Extract the (X, Y) coordinate from the center of the cell holding the provided text.  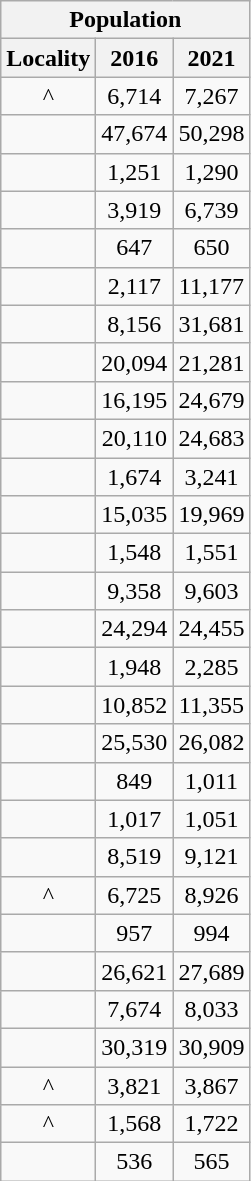
10,852 (134, 705)
565 (212, 1162)
8,156 (134, 324)
24,294 (134, 629)
1,251 (134, 172)
7,267 (212, 96)
26,082 (212, 743)
30,319 (134, 1047)
1,017 (134, 819)
2016 (134, 58)
1,674 (134, 477)
849 (134, 781)
1,051 (212, 819)
19,969 (212, 515)
8,926 (212, 895)
2021 (212, 58)
24,679 (212, 400)
7,674 (134, 1009)
26,621 (134, 971)
650 (212, 248)
2,285 (212, 667)
20,110 (134, 438)
1,548 (134, 553)
Population (126, 20)
957 (134, 933)
16,195 (134, 400)
50,298 (212, 134)
20,094 (134, 362)
21,281 (212, 362)
25,530 (134, 743)
15,035 (134, 515)
1,722 (212, 1124)
6,739 (212, 210)
8,519 (134, 857)
647 (134, 248)
11,177 (212, 286)
9,121 (212, 857)
30,909 (212, 1047)
31,681 (212, 324)
6,714 (134, 96)
9,603 (212, 591)
47,674 (134, 134)
1,551 (212, 553)
8,033 (212, 1009)
3,241 (212, 477)
9,358 (134, 591)
1,948 (134, 667)
27,689 (212, 971)
11,355 (212, 705)
24,683 (212, 438)
1,290 (212, 172)
536 (134, 1162)
2,117 (134, 286)
1,568 (134, 1124)
3,867 (212, 1085)
3,919 (134, 210)
1,011 (212, 781)
Locality (48, 58)
6,725 (134, 895)
994 (212, 933)
3,821 (134, 1085)
24,455 (212, 629)
